Search for the cell housing the specified text and yield its [x, y] center coordinate. 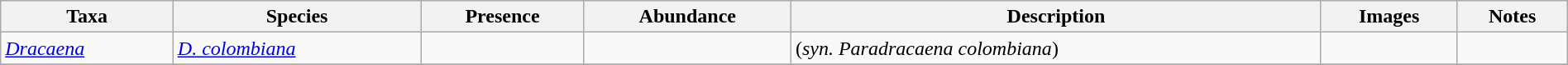
Abundance [687, 17]
Presence [503, 17]
Description [1055, 17]
Images [1389, 17]
(syn. Paradracaena colombiana) [1055, 48]
Dracaena [88, 48]
D. colombiana [297, 48]
Species [297, 17]
Notes [1512, 17]
Taxa [88, 17]
